Detect which cell encompasses the target text, then output its [x, y] center coordinate. 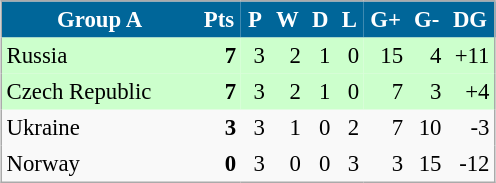
+4 [470, 92]
Norway [99, 164]
Czech Republic [99, 92]
10 [427, 128]
L [350, 20]
D [320, 20]
W [287, 20]
Group A [99, 20]
DG [470, 20]
4 [427, 56]
-3 [470, 128]
G- [427, 20]
+11 [470, 56]
G+ [386, 20]
Ukraine [99, 128]
-12 [470, 164]
P [256, 20]
Pts [219, 20]
Russia [99, 56]
